Scan for the cell matching the given text and deliver its [x, y] coordinate at center. 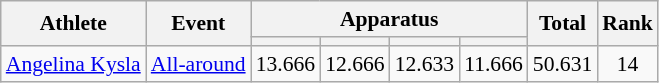
Angelina Kysla [74, 64]
All-around [198, 64]
Apparatus [390, 19]
12.633 [424, 64]
Total [562, 24]
13.666 [286, 64]
14 [628, 64]
Athlete [74, 24]
50.631 [562, 64]
12.666 [354, 64]
Event [198, 24]
11.666 [494, 64]
Rank [628, 24]
